Return [x, y] of the center of cell containing provided text 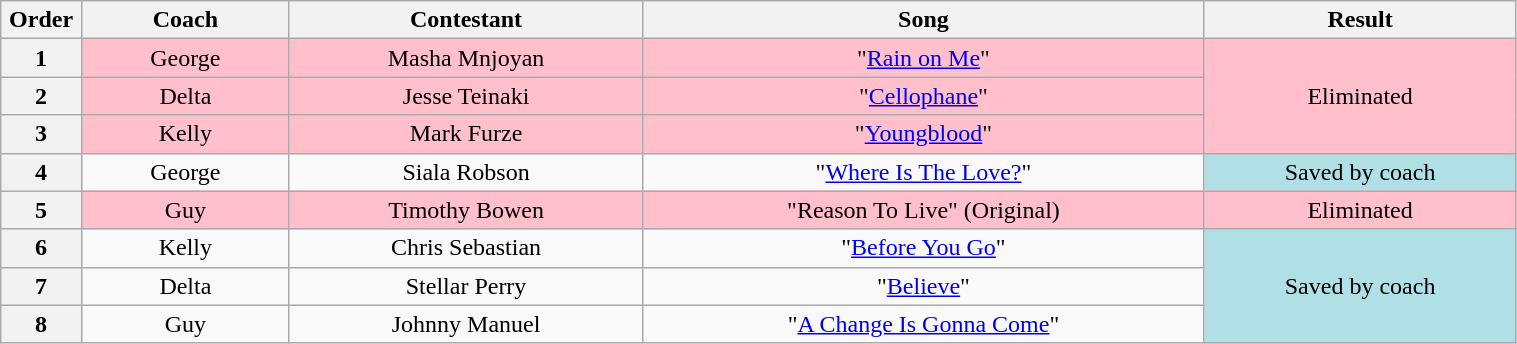
"Cellophane" [924, 96]
7 [42, 286]
"Believe" [924, 286]
Stellar Perry [466, 286]
5 [42, 210]
6 [42, 248]
Siala Robson [466, 172]
"Before You Go" [924, 248]
1 [42, 58]
Coach [185, 20]
"Reason To Live" (Original) [924, 210]
Order [42, 20]
Chris Sebastian [466, 248]
Timothy Bowen [466, 210]
Song [924, 20]
Contestant [466, 20]
2 [42, 96]
"Rain on Me" [924, 58]
4 [42, 172]
Johnny Manuel [466, 324]
Jesse Teinaki [466, 96]
Mark Furze [466, 134]
"Youngblood" [924, 134]
Masha Mnjoyan [466, 58]
8 [42, 324]
"Where Is The Love?" [924, 172]
Result [1360, 20]
3 [42, 134]
"A Change Is Gonna Come" [924, 324]
